From the cell containing the given text, extract its center point as [X, Y] coordinate. 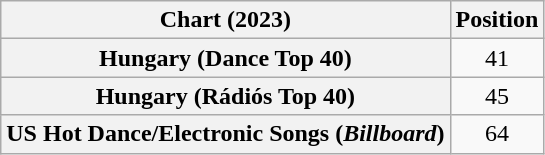
41 [497, 58]
Chart (2023) [226, 20]
Hungary (Rádiós Top 40) [226, 96]
US Hot Dance/Electronic Songs (Billboard) [226, 134]
64 [497, 134]
45 [497, 96]
Hungary (Dance Top 40) [226, 58]
Position [497, 20]
